Locate the cell with the specified text and output its [x, y] center coordinate. 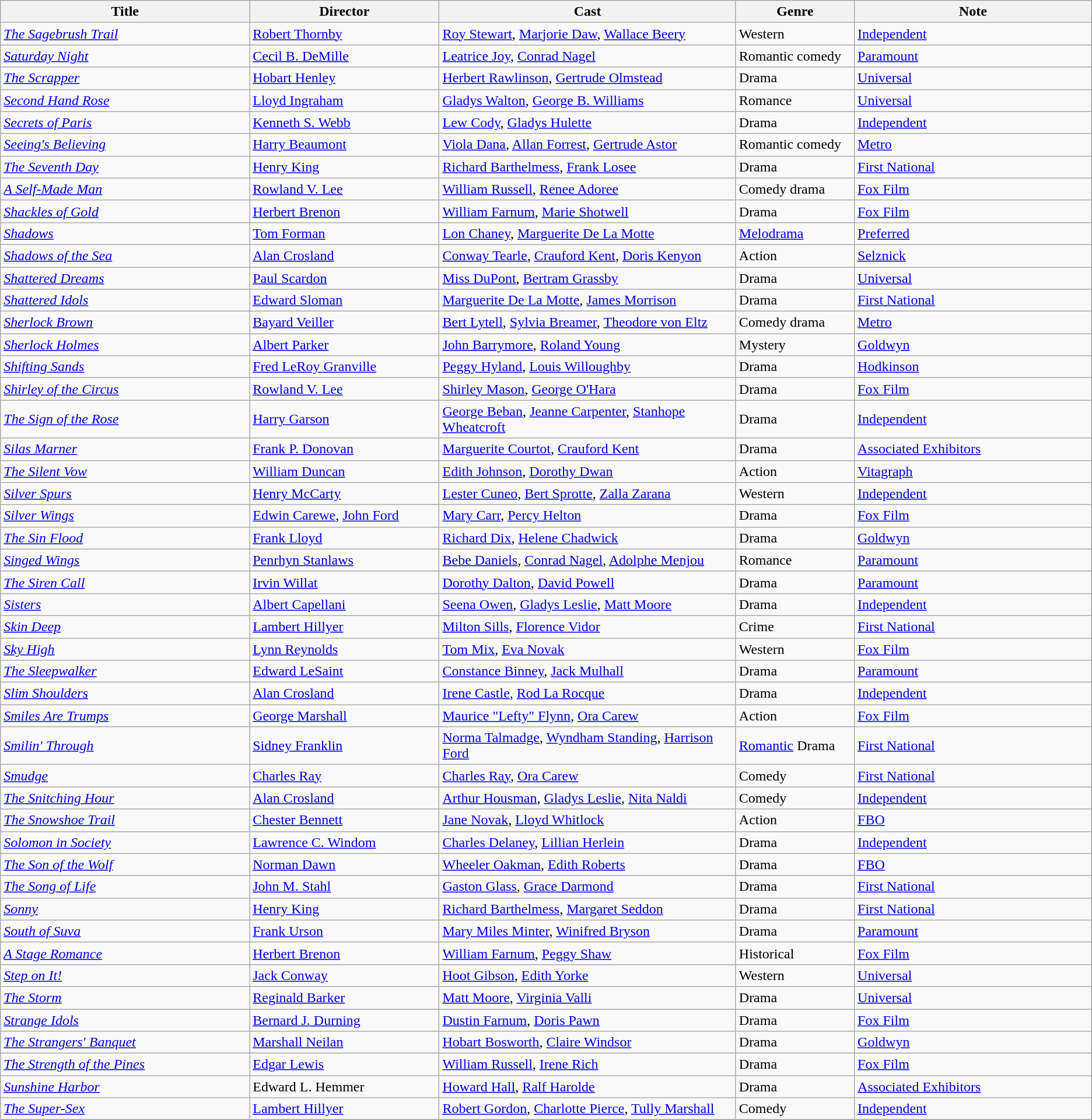
Howard Hall, Ralf Harolde [587, 1087]
Shadows of the Sea [125, 256]
William Farnum, Peggy Shaw [587, 953]
Title [125, 12]
Richard Barthelmess, Frank Losee [587, 167]
A Stage Romance [125, 953]
Tom Forman [344, 233]
Shifting Sands [125, 367]
Henry McCarty [344, 494]
Gaston Glass, Grace Darmond [587, 887]
William Russell, Irene Rich [587, 1065]
Lester Cuneo, Bert Sprotte, Zalla Zarana [587, 494]
Crime [794, 626]
Marguerite De La Motte, James Morrison [587, 300]
Jane Novak, Lloyd Whitlock [587, 820]
Shattered Idols [125, 300]
Edgar Lewis [344, 1065]
Marguerite Courtot, Crauford Kent [587, 449]
Vitagraph [973, 471]
Gladys Walton, George B. Williams [587, 100]
Reginald Barker [344, 998]
Maurice "Lefty" Flynn, Ora Carew [587, 716]
Charles Delaney, Lillian Herlein [587, 842]
Note [973, 12]
Irvin Willat [344, 582]
Jack Conway [344, 975]
The Strangers' Banquet [125, 1042]
Richard Barthelmess, Margaret Seddon [587, 909]
Chester Bennett [344, 820]
Harry Beaumont [344, 145]
The Seventh Day [125, 167]
Charles Ray [344, 776]
Conway Tearle, Crauford Kent, Doris Kenyon [587, 256]
John Barrymore, Roland Young [587, 345]
Frank P. Donovan [344, 449]
Historical [794, 953]
George Beban, Jeanne Carpenter, Stanhope Wheatcroft [587, 419]
Matt Moore, Virginia Valli [587, 998]
Bayard Veiller [344, 323]
Edward Sloman [344, 300]
Romantic Drama [794, 745]
Saturday Night [125, 56]
Cecil B. DeMille [344, 56]
Hoot Gibson, Edith Yorke [587, 975]
Shirley of the Circus [125, 389]
Skin Deep [125, 626]
Lloyd Ingraham [344, 100]
Kenneth S. Webb [344, 123]
Hobart Bosworth, Claire Windsor [587, 1042]
Shirley Mason, George O'Hara [587, 389]
Miss DuPont, Bertram Grassby [587, 278]
The Scrapper [125, 78]
Edwin Carewe, John Ford [344, 516]
Director [344, 12]
Robert Gordon, Charlotte Pierce, Tully Marshall [587, 1109]
Bert Lytell, Sylvia Breamer, Theodore von Eltz [587, 323]
Frank Urson [344, 931]
Smilin' Through [125, 745]
Frank Lloyd [344, 538]
Mystery [794, 345]
The Strength of the Pines [125, 1065]
Richard Dix, Helene Chadwick [587, 538]
Edward LeSaint [344, 671]
Albert Capellani [344, 604]
Peggy Hyland, Louis Willoughby [587, 367]
George Marshall [344, 716]
William Farnum, Marie Shotwell [587, 211]
Sonny [125, 909]
Norman Dawn [344, 864]
The Storm [125, 998]
Sidney Franklin [344, 745]
Seena Owen, Gladys Leslie, Matt Moore [587, 604]
Silver Wings [125, 516]
Leatrice Joy, Conrad Nagel [587, 56]
Slim Shoulders [125, 694]
Irene Castle, Rod La Rocque [587, 694]
Shadows [125, 233]
Edward L. Hemmer [344, 1087]
The Sin Flood [125, 538]
Charles Ray, Ora Carew [587, 776]
The Sagebrush Trail [125, 34]
Hodkinson [973, 367]
Penrhyn Stanlaws [344, 560]
Harry Garson [344, 419]
Wheeler Oakman, Edith Roberts [587, 864]
Sisters [125, 604]
Melodrama [794, 233]
Constance Binney, Jack Mulhall [587, 671]
Solomon in Society [125, 842]
Selznick [973, 256]
Second Hand Rose [125, 100]
Sunshine Harbor [125, 1087]
Sky High [125, 649]
Lawrence C. Windom [344, 842]
South of Suva [125, 931]
William Russell, Renee Adoree [587, 189]
Hobart Henley [344, 78]
The Silent Vow [125, 471]
Arthur Housman, Gladys Leslie, Nita Naldi [587, 798]
Sherlock Holmes [125, 345]
John M. Stahl [344, 887]
Smiles Are Trumps [125, 716]
Dustin Farnum, Doris Pawn [587, 1020]
Secrets of Paris [125, 123]
Shattered Dreams [125, 278]
Milton Sills, Florence Vidor [587, 626]
Genre [794, 12]
The Snitching Hour [125, 798]
Herbert Rawlinson, Gertrude Olmstead [587, 78]
Mary Miles Minter, Winifred Bryson [587, 931]
Dorothy Dalton, David Powell [587, 582]
Tom Mix, Eva Novak [587, 649]
Shackles of Gold [125, 211]
Paul Scardon [344, 278]
Marshall Neilan [344, 1042]
Step on It! [125, 975]
Norma Talmadge, Wyndham Standing, Harrison Ford [587, 745]
Mary Carr, Percy Helton [587, 516]
Lew Cody, Gladys Hulette [587, 123]
The Siren Call [125, 582]
The Sleepwalker [125, 671]
Robert Thornby [344, 34]
Silver Spurs [125, 494]
Seeing's Believing [125, 145]
Lon Chaney, Marguerite De La Motte [587, 233]
Albert Parker [344, 345]
Sherlock Brown [125, 323]
Fred LeRoy Granville [344, 367]
Singed Wings [125, 560]
Viola Dana, Allan Forrest, Gertrude Astor [587, 145]
Roy Stewart, Marjorie Daw, Wallace Beery [587, 34]
The Song of Life [125, 887]
Strange Idols [125, 1020]
The Super-Sex [125, 1109]
William Duncan [344, 471]
Preferred [973, 233]
Bebe Daniels, Conrad Nagel, Adolphe Menjou [587, 560]
Edith Johnson, Dorothy Dwan [587, 471]
Cast [587, 12]
Bernard J. Durning [344, 1020]
A Self-Made Man [125, 189]
Silas Marner [125, 449]
Lynn Reynolds [344, 649]
The Son of the Wolf [125, 864]
Smudge [125, 776]
The Sign of the Rose [125, 419]
The Snowshoe Trail [125, 820]
